Pinpoint the cell where the given text exists, returning its (X, Y) midpoint coordinate. 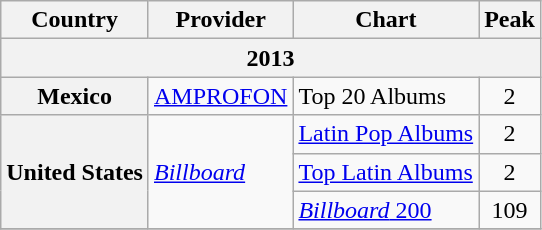
AMPROFON (220, 96)
United States (75, 172)
Provider (220, 20)
Top 20 Albums (386, 96)
Billboard (220, 172)
Billboard 200 (386, 210)
Mexico (75, 96)
Country (75, 20)
Top Latin Albums (386, 172)
2013 (271, 58)
Peak (510, 20)
Latin Pop Albums (386, 134)
Chart (386, 20)
109 (510, 210)
